Provide the (x, y) coordinate of the cell's center where the given text is located.  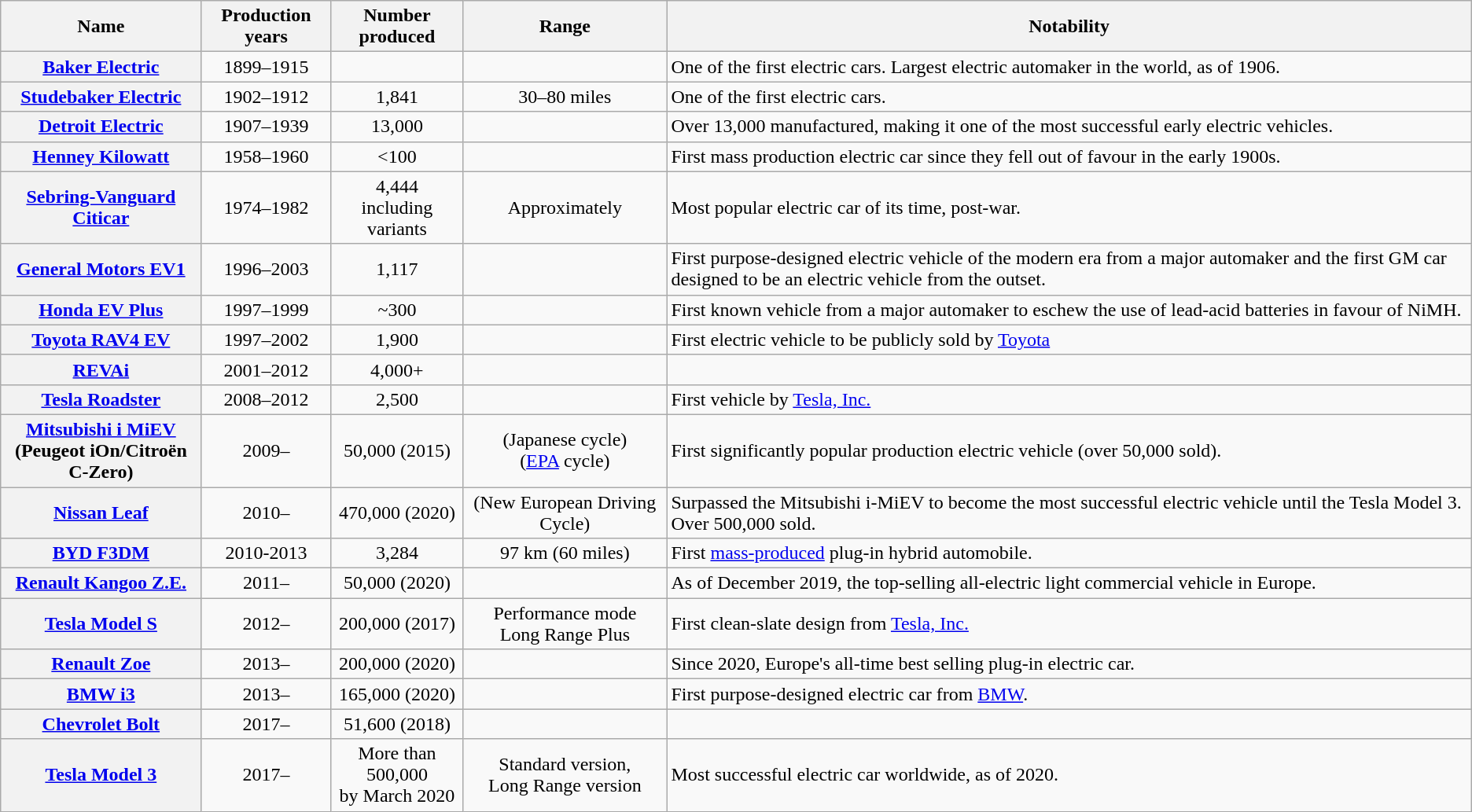
First clean-slate design from Tesla, Inc. (1069, 624)
Renault Kangoo Z.E. (101, 583)
One of the first electric cars. (1069, 97)
165,000 (2020) (397, 694)
BYD F3DM (101, 553)
Honda EV Plus (101, 310)
First vehicle by Tesla, Inc. (1069, 399)
Approximately (565, 208)
2012– (266, 624)
As of December 2019, the top-selling all-electric light commercial vehicle in Europe. (1069, 583)
2011– (266, 583)
Henney Kilowatt (101, 156)
Since 2020, Europe's all-time best selling plug-in electric car. (1069, 664)
Renault Zoe (101, 664)
General Motors EV1 (101, 269)
Toyota RAV4 EV (101, 340)
Mitsubishi i MiEV(Peugeot iOn/Citroën C-Zero) (101, 450)
Detroit Electric (101, 127)
Studebaker Electric (101, 97)
Nissan Leaf (101, 513)
2009– (266, 450)
Chevrolet Bolt (101, 724)
1899–1915 (266, 67)
Production years (266, 27)
1997–1999 (266, 310)
First electric vehicle to be publicly sold by Toyota (1069, 340)
Name (101, 27)
Surpassed the Mitsubishi i-MiEV to become the most successful electric vehicle until the Tesla Model 3. Over 500,000 sold. (1069, 513)
BMW i3 (101, 694)
2010– (266, 513)
97 km (60 miles) (565, 553)
1997–2002 (266, 340)
~300 (397, 310)
2,500 (397, 399)
30–80 miles (565, 97)
Notability (1069, 27)
2010-2013 (266, 553)
Most successful electric car worldwide, as of 2020. (1069, 775)
First known vehicle from a major automaker to eschew the use of lead-acid batteries in favour of NiMH. (1069, 310)
(New European Driving Cycle) (565, 513)
200,000 (2017) (397, 624)
2008–2012 (266, 399)
2001–2012 (266, 369)
Tesla Model 3 (101, 775)
Tesla Roadster (101, 399)
Over 13,000 manufactured, making it one of the most successful early electric vehicles. (1069, 127)
200,000 (2020) (397, 664)
Number produced (397, 27)
470,000 (2020) (397, 513)
Standard version, Long Range version (565, 775)
Performance mode Long Range Plus (565, 624)
1,117 (397, 269)
More than 500,000by March 2020 (397, 775)
REVAi (101, 369)
50,000 (2020) (397, 583)
1974–1982 (266, 208)
First significantly popular production electric vehicle (over 50,000 sold). (1069, 450)
1,900 (397, 340)
1,841 (397, 97)
<100 (397, 156)
One of the first electric cars. Largest electric automaker in the world, as of 1906. (1069, 67)
First purpose-designed electric car from BMW. (1069, 694)
4,444including variants (397, 208)
1907–1939 (266, 127)
1958–1960 (266, 156)
50,000 (2015) (397, 450)
Tesla Model S (101, 624)
(Japanese cycle) (EPA cycle) (565, 450)
Baker Electric (101, 67)
13,000 (397, 127)
1996–2003 (266, 269)
4,000+ (397, 369)
3,284 (397, 553)
First mass-produced plug-in hybrid automobile. (1069, 553)
Range (565, 27)
51,600 (2018) (397, 724)
Most popular electric car of its time, post-war. (1069, 208)
1902–1912 (266, 97)
Sebring-Vanguard Citicar (101, 208)
First mass production electric car since they fell out of favour in the early 1900s. (1069, 156)
